Find where the given text appears and provide that cell's center as (x, y) coordinate. 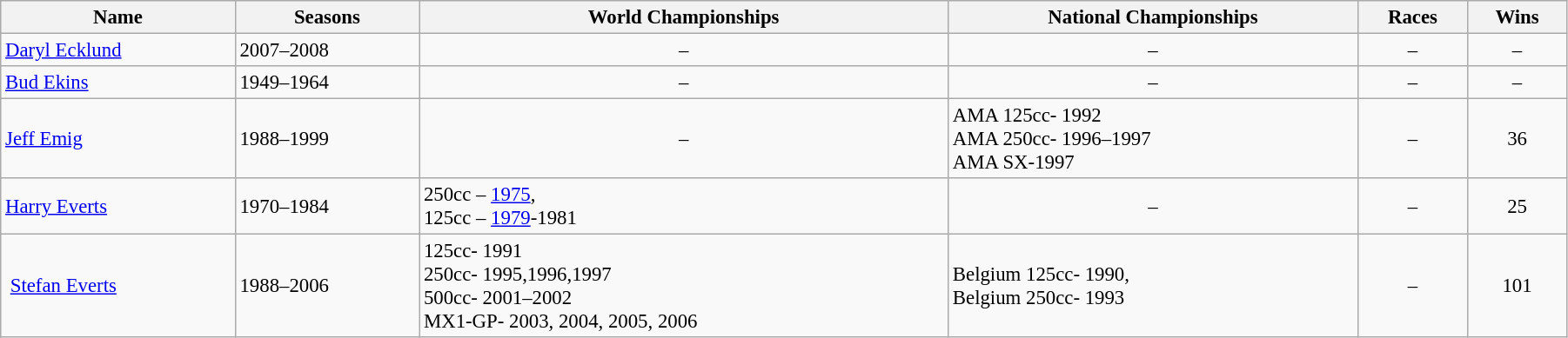
125cc- 1991250cc- 1995,1996,1997500cc- 2001–2002MX1-GP- 2003, 2004, 2005, 2006 (684, 287)
Daryl Ecklund (118, 50)
2007–2008 (327, 50)
1970–1984 (327, 207)
Belgium 125cc- 1990,Belgium 250cc- 1993 (1154, 287)
1988–2006 (327, 287)
Seasons (327, 17)
AMA 125cc- 1992AMA 250cc- 1996–1997AMA SX-1997 (1154, 139)
Wins (1518, 17)
Name (118, 17)
Races (1412, 17)
25 (1518, 207)
1988–1999 (327, 139)
Bud Ekins (118, 83)
1949–1964 (327, 83)
Harry Everts (118, 207)
36 (1518, 139)
Jeff Emig (118, 139)
101 (1518, 287)
Stefan Everts (118, 287)
250cc – 1975,125cc – 1979-1981 (684, 207)
World Championships (684, 17)
National Championships (1154, 17)
